Find where the given text appears and provide that cell's center as [x, y] coordinate. 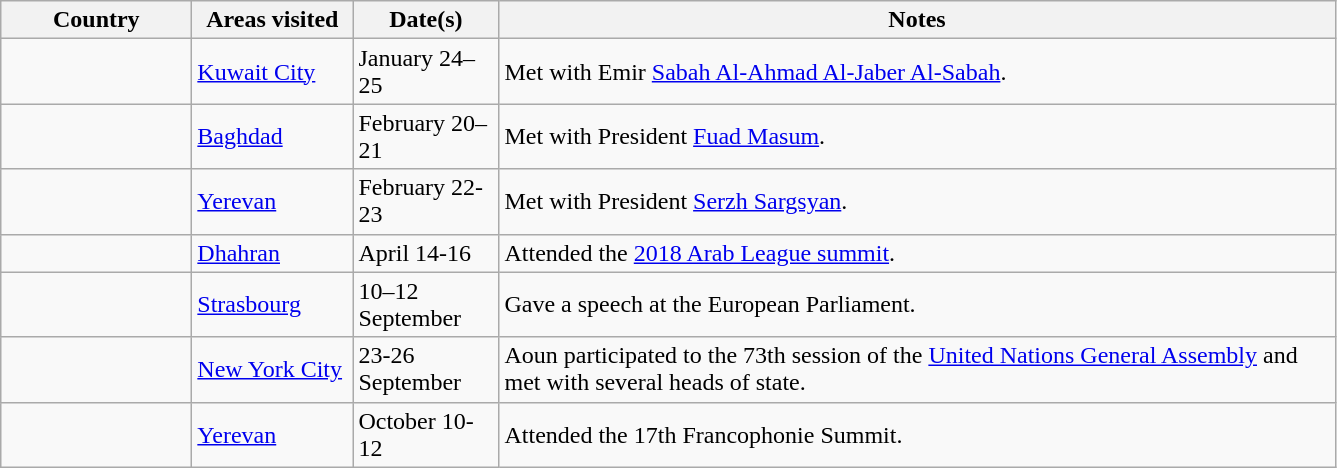
February 22-23 [426, 202]
Kuwait City [272, 72]
10–12 September [426, 304]
Strasbourg [272, 304]
Aoun participated to the 73th session of the United Nations General Assembly and met with several heads of state. [917, 370]
February 20–21 [426, 136]
Notes [917, 20]
Attended the 2018 Arab League summit. [917, 253]
Met with President Serzh Sargsyan. [917, 202]
Country [96, 20]
Attended the 17th Francophonie Summit. [917, 434]
New York City [272, 370]
October 10-12 [426, 434]
April 14-16 [426, 253]
Dhahran [272, 253]
23-26 September [426, 370]
Areas visited [272, 20]
Met with Emir Sabah Al-Ahmad Al-Jaber Al-Sabah. [917, 72]
Date(s) [426, 20]
Met with President Fuad Masum. [917, 136]
Baghdad [272, 136]
Gave a speech at the European Parliament. [917, 304]
January 24–25 [426, 72]
